Capture the cell that displays the provided text and extract its [x, y] central coordinate. 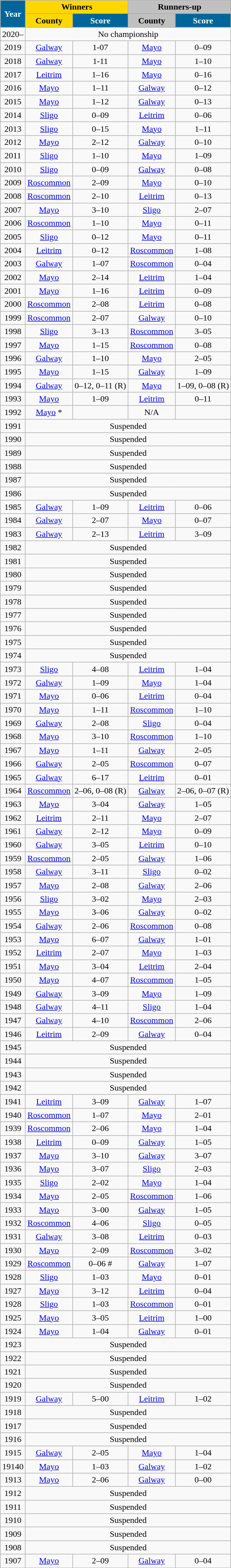
1946 [13, 1034]
2–13 [100, 534]
1–12 [100, 102]
2006 [13, 223]
Year [13, 14]
1989 [13, 453]
1–00 [203, 1318]
2004 [13, 250]
2017 [13, 75]
1952 [13, 953]
1973 [13, 669]
5–00 [100, 1399]
1981 [13, 561]
1990 [13, 439]
1920 [13, 1385]
3–00 [100, 1209]
1907 [13, 1561]
1979 [13, 588]
1945 [13, 1048]
2020– [13, 34]
1938 [13, 1142]
2–10 [100, 196]
2010 [13, 169]
1940 [13, 1115]
2–11 [100, 818]
2019 [13, 48]
1963 [13, 804]
0–05 [203, 1223]
4–08 [100, 669]
4–11 [100, 1007]
2003 [13, 264]
1977 [13, 615]
1944 [13, 1061]
1–09, 0–08 (R) [203, 385]
1993 [13, 399]
1-07 [100, 48]
1983 [13, 534]
1913 [13, 1480]
0–15 [100, 129]
1950 [13, 980]
1925 [13, 1318]
1965 [13, 777]
2–14 [100, 277]
1978 [13, 602]
0–03 [203, 1236]
6–07 [100, 939]
4–07 [100, 980]
1974 [13, 656]
0–16 [203, 75]
2005 [13, 237]
1921 [13, 1372]
1960 [13, 845]
1935 [13, 1182]
2002 [13, 277]
1987 [13, 480]
1–08 [203, 250]
2018 [13, 61]
1955 [13, 912]
1934 [13, 1196]
1931 [13, 1236]
2011 [13, 155]
1927 [13, 1291]
2–02 [100, 1182]
1911 [13, 1507]
1912 [13, 1493]
1949 [13, 993]
3–13 [100, 331]
1988 [13, 466]
2009 [13, 183]
Winners [77, 7]
2001 [13, 291]
1968 [13, 737]
1998 [13, 331]
1918 [13, 1412]
No championship [128, 34]
2013 [13, 129]
1976 [13, 629]
2014 [13, 115]
2–06, 0–08 (R) [100, 791]
2–06, 0–07 (R) [203, 791]
1958 [13, 872]
1994 [13, 385]
1908 [13, 1547]
1967 [13, 750]
1966 [13, 764]
0–12, 0–11 (R) [100, 385]
2008 [13, 196]
2012 [13, 142]
1991 [13, 426]
2000 [13, 304]
2016 [13, 88]
1995 [13, 372]
1972 [13, 683]
1996 [13, 358]
0–00 [203, 1480]
19140 [13, 1466]
1959 [13, 858]
1916 [13, 1439]
1953 [13, 939]
1961 [13, 831]
3–08 [100, 1236]
1943 [13, 1075]
1964 [13, 791]
6–17 [100, 777]
Mayo * [49, 413]
N/A [152, 413]
1999 [13, 318]
1942 [13, 1088]
1957 [13, 885]
1951 [13, 966]
1923 [13, 1345]
1984 [13, 520]
1992 [13, 413]
1997 [13, 345]
1932 [13, 1223]
1933 [13, 1209]
1941 [13, 1102]
2–01 [203, 1115]
0–06 # [100, 1264]
3–12 [100, 1291]
1947 [13, 1020]
1909 [13, 1534]
1924 [13, 1331]
1919 [13, 1399]
4–10 [100, 1020]
3–11 [100, 872]
1954 [13, 926]
1980 [13, 574]
1956 [13, 899]
1939 [13, 1129]
1982 [13, 547]
2015 [13, 102]
1985 [13, 507]
1936 [13, 1169]
3–06 [100, 912]
1975 [13, 642]
1937 [13, 1155]
1929 [13, 1264]
1970 [13, 710]
1910 [13, 1520]
1–01 [203, 939]
1-11 [100, 61]
1930 [13, 1250]
4–06 [100, 1223]
1962 [13, 818]
1971 [13, 696]
2–04 [203, 966]
1948 [13, 1007]
Runners-up [180, 7]
1917 [13, 1426]
1986 [13, 493]
1922 [13, 1358]
2007 [13, 210]
1915 [13, 1453]
1969 [13, 723]
